Capture the cell that displays the provided text and extract its [x, y] central coordinate. 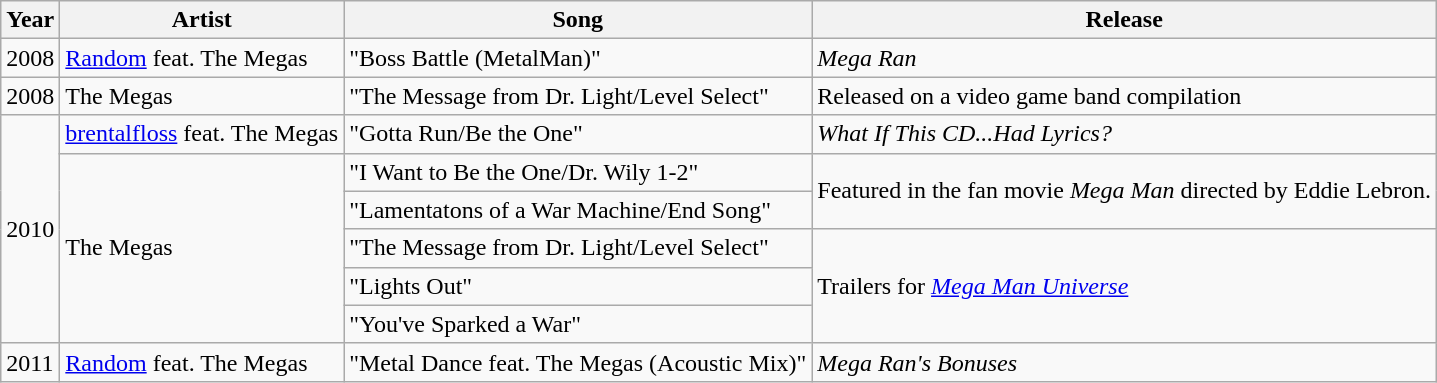
Mega Ran [1124, 58]
brentalfloss feat. The Megas [202, 134]
2011 [30, 362]
Year [30, 20]
"Gotta Run/Be the One" [578, 134]
"Lights Out" [578, 286]
"I Want to Be the One/Dr. Wily 1-2" [578, 172]
"Boss Battle (MetalMan)" [578, 58]
Artist [202, 20]
"Lamentatons of a War Machine/End Song" [578, 210]
2010 [30, 229]
Song [578, 20]
"Metal Dance feat. The Megas (Acoustic Mix)" [578, 362]
Featured in the fan movie Mega Man directed by Eddie Lebron. [1124, 191]
Mega Ran's Bonuses [1124, 362]
"You've Sparked a War" [578, 324]
Release [1124, 20]
Trailers for Mega Man Universe [1124, 286]
What If This CD...Had Lyrics? [1124, 134]
Released on a video game band compilation [1124, 96]
